For the text-containing cell, return its midpoint in (X, Y) coordinate format. 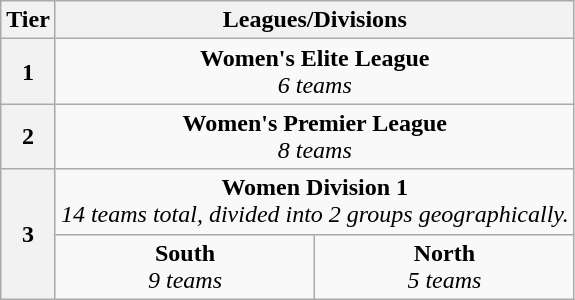
Tier (28, 20)
1 (28, 72)
2 (28, 136)
South9 teams (184, 266)
Women Division 114 teams total, divided into 2 groups geographically. (314, 202)
3 (28, 234)
Leagues/Divisions (314, 20)
Women's Elite League6 teams (314, 72)
Women's Premier League8 teams (314, 136)
North5 teams (444, 266)
